Return the (X, Y) coordinate for the center point of the cell that contains the specified text.  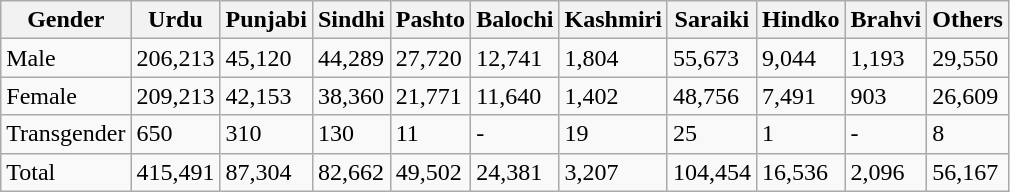
Kashmiri (613, 20)
25 (712, 134)
415,491 (176, 172)
Female (66, 96)
1,804 (613, 58)
42,153 (266, 96)
310 (266, 134)
Others (968, 20)
8 (968, 134)
19 (613, 134)
3,207 (613, 172)
1 (800, 134)
903 (886, 96)
Balochi (515, 20)
Punjabi (266, 20)
650 (176, 134)
Saraiki (712, 20)
Total (66, 172)
49,502 (430, 172)
44,289 (351, 58)
55,673 (712, 58)
209,213 (176, 96)
Transgender (66, 134)
38,360 (351, 96)
Sindhi (351, 20)
Hindko (800, 20)
21,771 (430, 96)
206,213 (176, 58)
87,304 (266, 172)
Pashto (430, 20)
48,756 (712, 96)
16,536 (800, 172)
29,550 (968, 58)
12,741 (515, 58)
104,454 (712, 172)
11 (430, 134)
Gender (66, 20)
26,609 (968, 96)
56,167 (968, 172)
27,720 (430, 58)
Urdu (176, 20)
7,491 (800, 96)
Male (66, 58)
9,044 (800, 58)
1,402 (613, 96)
45,120 (266, 58)
2,096 (886, 172)
82,662 (351, 172)
24,381 (515, 172)
1,193 (886, 58)
11,640 (515, 96)
130 (351, 134)
Brahvi (886, 20)
